Provide the [x, y] coordinate of the cell's center where the given text is located.  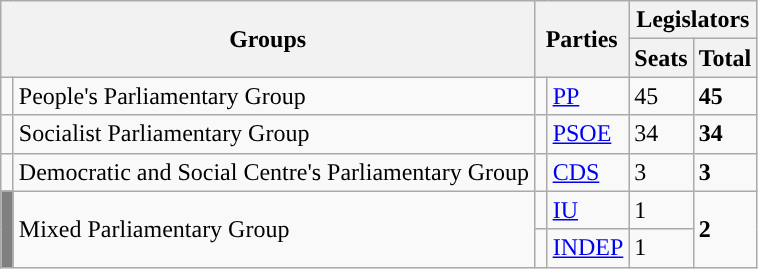
Groups [268, 39]
Legislators [693, 20]
2 [725, 229]
Socialist Parliamentary Group [274, 134]
Seats [661, 58]
CDS [588, 172]
Parties [582, 39]
INDEP [588, 248]
IU [588, 210]
PSOE [588, 134]
Democratic and Social Centre's Parliamentary Group [274, 172]
People's Parliamentary Group [274, 96]
PP [588, 96]
Total [725, 58]
Mixed Parliamentary Group [274, 229]
